Pinpoint the cell where the given text exists, returning its (x, y) midpoint coordinate. 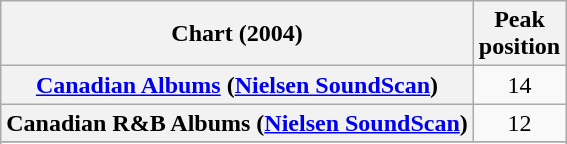
Peak position (519, 34)
Canadian Albums (Nielsen SoundScan) (238, 85)
Canadian R&B Albums (Nielsen SoundScan) (238, 123)
14 (519, 85)
Chart (2004) (238, 34)
12 (519, 123)
